Pinpoint the cell where the given text exists, returning its [x, y] midpoint coordinate. 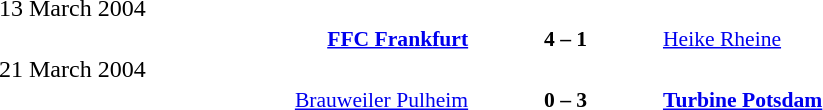
4 – 1 [566, 38]
